Determine the [x, y] coordinate at the center of the cell enclosing the given text.  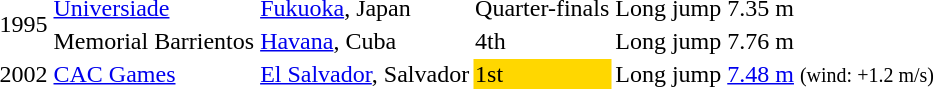
Memorial Barrientos [154, 41]
El Salvador, Salvador [365, 74]
CAC Games [154, 74]
4th [542, 41]
1st [542, 74]
Havana, Cuba [365, 41]
